From the cell containing the given text, extract its center point as (X, Y) coordinate. 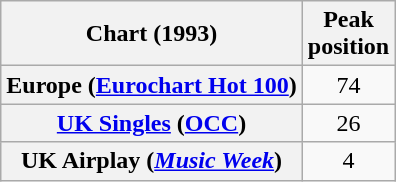
4 (348, 161)
Europe (Eurochart Hot 100) (152, 85)
Chart (1993) (152, 34)
UK Singles (OCC) (152, 123)
Peakposition (348, 34)
26 (348, 123)
74 (348, 85)
UK Airplay (Music Week) (152, 161)
